Provide the [X, Y] coordinate of the cell's center where the given text is located.  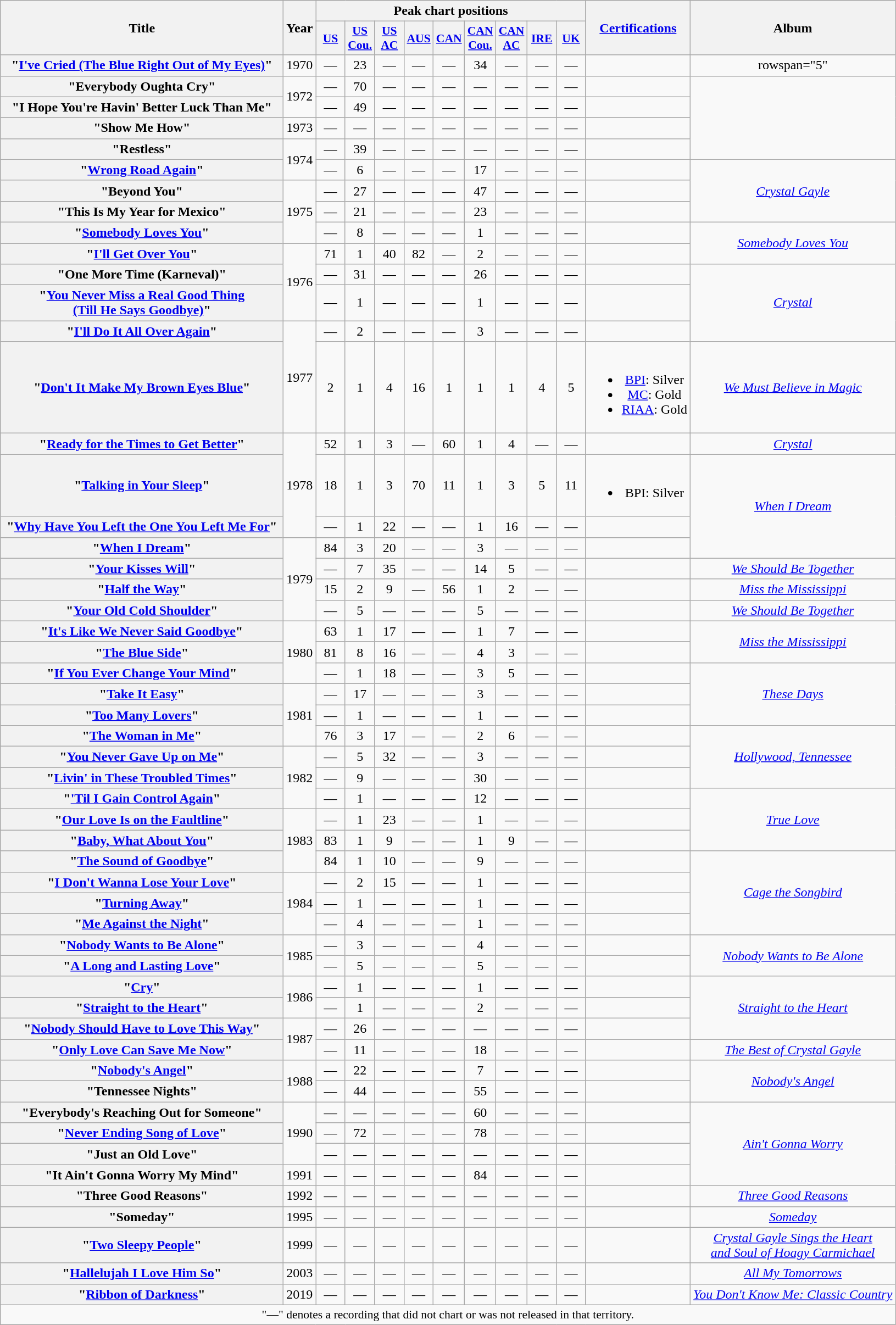
1992 [300, 1196]
63 [331, 631]
1980 [300, 652]
"A Long and Lasting Love" [142, 966]
Peak chart positions [450, 11]
"Your Old Cold Shoulder" [142, 610]
"Wrong Road Again" [142, 170]
72 [360, 1133]
1975 [300, 211]
21 [360, 211]
"It's Like We Never Said Goodbye" [142, 631]
71 [331, 253]
1978 [300, 486]
US [331, 38]
"Your Kisses Will" [142, 569]
1970 [300, 65]
When I Dream [793, 506]
CAN [449, 38]
We Must Believe in Magic [793, 388]
56 [449, 589]
Someday [793, 1217]
"Too Many Lovers" [142, 715]
"I'll Do It All Over Again" [142, 331]
These Days [793, 694]
Hollywood, Tennessee [793, 757]
40 [389, 253]
"It Ain't Gonna Worry My Mind" [142, 1175]
IRE [542, 38]
20 [389, 548]
Nobody's Angel [793, 1081]
"Beyond You" [142, 191]
Certifications [638, 27]
"Our Love Is on the Faultline" [142, 820]
55 [480, 1092]
"Livin' in These Troubled Times" [142, 778]
1995 [300, 1217]
31 [360, 275]
"Somebody Loves You" [142, 232]
"Half the Way" [142, 589]
34 [480, 65]
1988 [300, 1081]
"Me Against the Night" [142, 924]
USAC [389, 38]
10 [389, 861]
2019 [300, 1294]
"Hallelujah I Love Him So" [142, 1273]
47 [480, 191]
"This Is My Year for Mexico" [142, 211]
Album [793, 27]
"Show Me How" [142, 128]
All My Tomorrows [793, 1273]
Year [300, 27]
83 [331, 840]
"The Blue Side" [142, 652]
"I Hope You're Havin' Better Luck Than Me" [142, 107]
1986 [300, 997]
"If You Ever Change Your Mind" [142, 673]
Crystal Gayle [793, 191]
"Someday" [142, 1217]
"Three Good Reasons" [142, 1196]
CANAC [512, 38]
BPI: SilverMC: GoldRIAA: Gold [638, 388]
"Tennessee Nights" [142, 1092]
1972 [300, 97]
14 [480, 569]
2003 [300, 1273]
"Cry" [142, 987]
27 [360, 191]
"Nobody Should Have to Love This Way" [142, 1028]
"Everybody Oughta Cry" [142, 86]
Title [142, 27]
You Don't Know Me: Classic Country [793, 1294]
78 [480, 1133]
"—" denotes a recording that did not chart or was not released in that territory. [448, 1315]
"Talking in Your Sleep" [142, 486]
1985 [300, 955]
"One More Time (Karneval)" [142, 275]
Straight to the Heart [793, 1007]
"Take It Easy" [142, 694]
1987 [300, 1039]
"I've Cried (The Blue Right Out of My Eyes)" [142, 65]
1984 [300, 903]
1990 [300, 1133]
"Baby, What About You" [142, 840]
30 [480, 778]
Nobody Wants to Be Alone [793, 955]
UK [571, 38]
1983 [300, 840]
1999 [300, 1245]
"Ribbon of Darkness" [142, 1294]
"Why Have You Left the One You Left Me For" [142, 527]
1991 [300, 1175]
"Two Sleepy People" [142, 1245]
1974 [300, 159]
Cage the Songbird [793, 893]
Three Good Reasons [793, 1196]
"When I Dream" [142, 548]
Crystal Gayle Sings the Heartand Soul of Hoagy Carmichael [793, 1245]
"Restless" [142, 149]
"Nobody Wants to Be Alone" [142, 945]
"Only Love Can Save Me Now" [142, 1050]
Ain't Gonna Worry [793, 1144]
1976 [300, 281]
1973 [300, 128]
"Ready for the Times to Get Better" [142, 444]
"Everybody's Reaching Out for Someone" [142, 1112]
True Love [793, 820]
39 [360, 149]
1977 [300, 377]
"I'll Get Over You" [142, 253]
USCou. [360, 38]
82 [419, 253]
76 [331, 736]
"Straight to the Heart" [142, 1007]
"Nobody's Angel" [142, 1071]
CANCou. [480, 38]
"I Don't Wanna Lose Your Love" [142, 882]
52 [331, 444]
"Turning Away" [142, 903]
"The Sound of Goodbye" [142, 861]
"Just an Old Love" [142, 1154]
The Best of Crystal Gayle [793, 1050]
"You Never Gave Up on Me" [142, 757]
Somebody Loves You [793, 243]
49 [360, 107]
81 [331, 652]
"The Woman in Me" [142, 736]
1982 [300, 778]
"Don't It Make My Brown Eyes Blue" [142, 388]
BPI: Silver [638, 486]
"Never Ending Song of Love" [142, 1133]
32 [389, 757]
"'Til I Gain Control Again" [142, 799]
35 [389, 569]
1981 [300, 715]
1979 [300, 579]
12 [480, 799]
AUS [419, 38]
rowspan="5" [793, 65]
"You Never Miss a Real Good Thing(Till He Says Goodbye)" [142, 303]
44 [360, 1092]
